Locate the cell with the specified text and output its (X, Y) center coordinate. 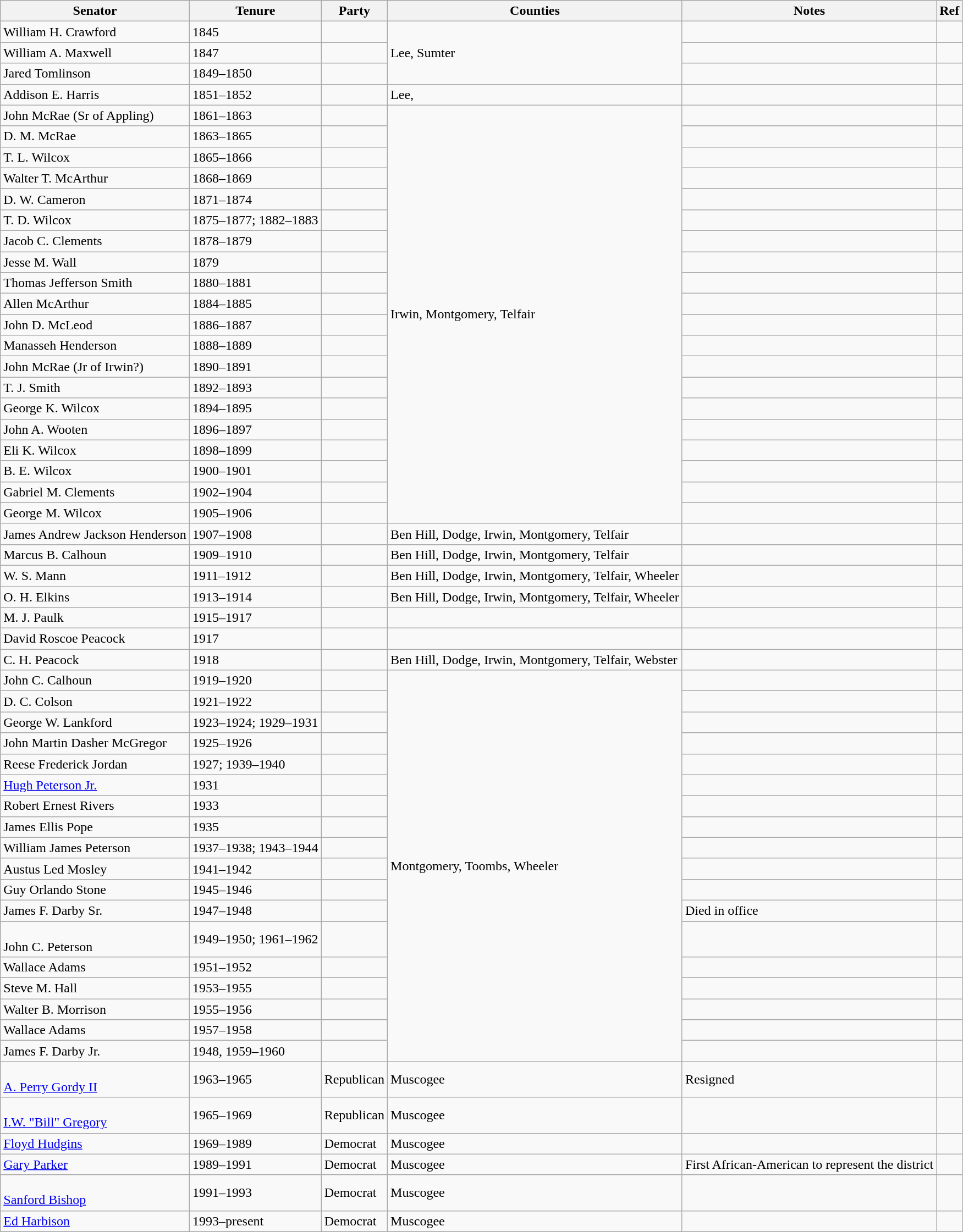
Ref (949, 11)
1863–1865 (255, 136)
1945–1946 (255, 890)
Ben Hill, Dodge, Irwin, Montgomery, Telfair, Webster (535, 660)
1951–1952 (255, 968)
1969–1989 (255, 1143)
A. Perry Gordy II (95, 1080)
1941–1942 (255, 869)
M. J. Paulk (95, 618)
John C. Peterson (95, 939)
Irwin, Montgomery, Telfair (535, 314)
1911–1912 (255, 576)
1955–1956 (255, 1009)
1931 (255, 785)
1902–1904 (255, 492)
1921–1922 (255, 701)
I.W. "Bill" Gregory (95, 1115)
1900–1901 (255, 471)
1948, 1959–1960 (255, 1051)
First African-American to represent the district (809, 1164)
1892–1893 (255, 388)
Walter T. McArthur (95, 178)
1868–1869 (255, 178)
D. M. McRae (95, 136)
1953–1955 (255, 988)
Thomas Jefferson Smith (95, 283)
Manasseh Henderson (95, 346)
John Martin Dasher McGregor (95, 743)
Jacob C. Clements (95, 241)
1871–1874 (255, 199)
Jared Tomlinson (95, 74)
1963–1965 (255, 1080)
Floyd Hudgins (95, 1143)
Addison E. Harris (95, 95)
Reese Frederick Jordan (95, 764)
1849–1850 (255, 74)
B. E. Wilcox (95, 471)
1894–1895 (255, 408)
Marcus B. Calhoun (95, 555)
Austus Led Mosley (95, 869)
Eli K. Wilcox (95, 450)
Tenure (255, 11)
Montgomery, Toombs, Wheeler (535, 866)
1935 (255, 827)
1907–1908 (255, 534)
Counties (535, 11)
James Andrew Jackson Henderson (95, 534)
1861–1863 (255, 115)
John McRae (Sr of Appling) (95, 115)
Sanford Bishop (95, 1193)
Allen McArthur (95, 304)
1886–1887 (255, 325)
1923–1924; 1929–1931 (255, 722)
1880–1881 (255, 283)
1927; 1939–1940 (255, 764)
Steve M. Hall (95, 988)
Party (354, 11)
W. S. Mann (95, 576)
1847 (255, 53)
1884–1885 (255, 304)
1875–1877; 1882–1883 (255, 220)
1957–1958 (255, 1030)
Died in office (809, 910)
Lee, (535, 95)
George M. Wilcox (95, 513)
T. D. Wilcox (95, 220)
George W. Lankford (95, 722)
Ed Harbison (95, 1221)
1949–1950; 1961–1962 (255, 939)
1888–1889 (255, 346)
Lee, Sumter (535, 53)
1898–1899 (255, 450)
Guy Orlando Stone (95, 890)
John C. Calhoun (95, 681)
D. W. Cameron (95, 199)
1879 (255, 262)
O. H. Elkins (95, 596)
1991–1993 (255, 1193)
1913–1914 (255, 596)
C. H. Peacock (95, 660)
John McRae (Jr of Irwin?) (95, 367)
1865–1866 (255, 157)
John A. Wooten (95, 429)
1909–1910 (255, 555)
Senator (95, 11)
William H. Crawford (95, 32)
T. L. Wilcox (95, 157)
1919–1920 (255, 681)
1905–1906 (255, 513)
James F. Darby Sr. (95, 910)
Walter B. Morrison (95, 1009)
James Ellis Pope (95, 827)
Resigned (809, 1080)
1937–1938; 1943–1944 (255, 848)
1851–1852 (255, 95)
1845 (255, 32)
1890–1891 (255, 367)
1915–1917 (255, 618)
Gary Parker (95, 1164)
1896–1897 (255, 429)
Gabriel M. Clements (95, 492)
Robert Ernest Rivers (95, 806)
David Roscoe Peacock (95, 639)
T. J. Smith (95, 388)
1878–1879 (255, 241)
1918 (255, 660)
John D. McLeod (95, 325)
1989–1991 (255, 1164)
1933 (255, 806)
D. C. Colson (95, 701)
William James Peterson (95, 848)
William A. Maxwell (95, 53)
Jesse M. Wall (95, 262)
George K. Wilcox (95, 408)
Notes (809, 11)
James F. Darby Jr. (95, 1051)
1993–present (255, 1221)
1925–1926 (255, 743)
1965–1969 (255, 1115)
1947–1948 (255, 910)
Hugh Peterson Jr. (95, 785)
1917 (255, 639)
